Return [X, Y] of the center of cell containing provided text 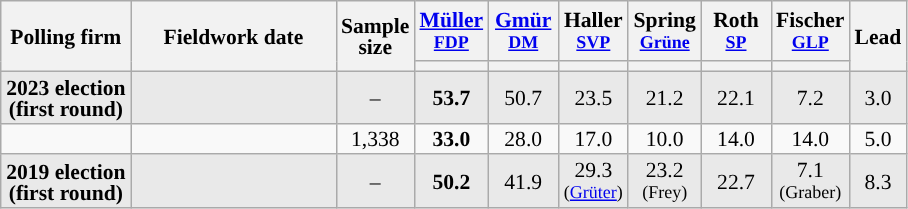
28.0 [523, 138]
33.0 [451, 138]
FischerGLP [810, 31]
Polling firm [66, 36]
2019 election (first round) [66, 182]
7.2 [810, 97]
10.0 [664, 138]
Lead [878, 36]
2023 election (first round) [66, 97]
Samplesize [375, 36]
7.1(Graber) [810, 182]
50.7 [523, 97]
5.0 [878, 138]
41.9 [523, 182]
Fieldwork date [234, 36]
SpringGrüne [664, 31]
23.2(Frey) [664, 182]
50.2 [451, 182]
29.3(Grüter) [593, 182]
22.1 [736, 97]
8.3 [878, 182]
RothSP [736, 31]
3.0 [878, 97]
17.0 [593, 138]
22.7 [736, 182]
GmürDM [523, 31]
21.2 [664, 97]
1,338 [375, 138]
MüllerFDP [451, 31]
HallerSVP [593, 31]
53.7 [451, 97]
23.5 [593, 97]
